Return the [x, y] coordinate for the center point of the cell that contains the specified text.  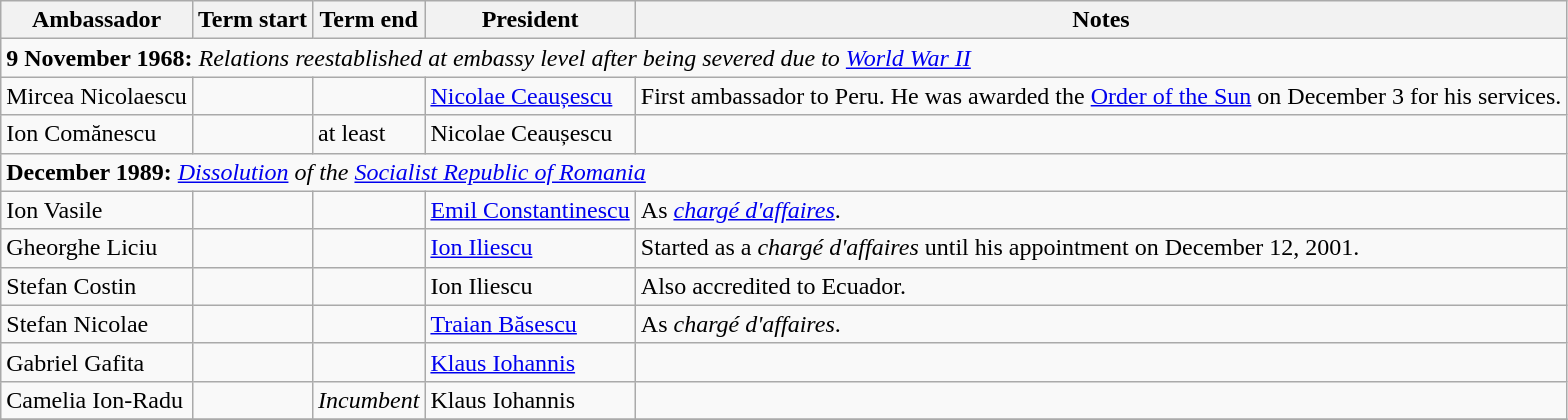
Gabriel Gafita [97, 362]
Ion Vasile [97, 210]
First ambassador to Peru. He was awarded the Order of the Sun on December 3 for his services. [1100, 96]
Term end [369, 20]
Notes [1100, 20]
December 1989: Dissolution of the Socialist Republic of Romania [784, 172]
Ambassador [97, 20]
Traian Băsescu [530, 324]
President [530, 20]
at least [369, 134]
9 November 1968: Relations reestablished at embassy level after being severed due to World War II [784, 58]
Stefan Nicolae [97, 324]
Incumbent [369, 400]
Camelia Ion-Radu [97, 400]
Emil Constantinescu [530, 210]
Ion Comănescu [97, 134]
Gheorghe Liciu [97, 248]
Started as a chargé d'affaires until his appointment on December 12, 2001. [1100, 248]
Term start [252, 20]
Stefan Costin [97, 286]
Also accredited to Ecuador. [1100, 286]
Mircea Nicolaescu [97, 96]
